Identify which cell holds the provided text, then report its [x, y] central coordinate. 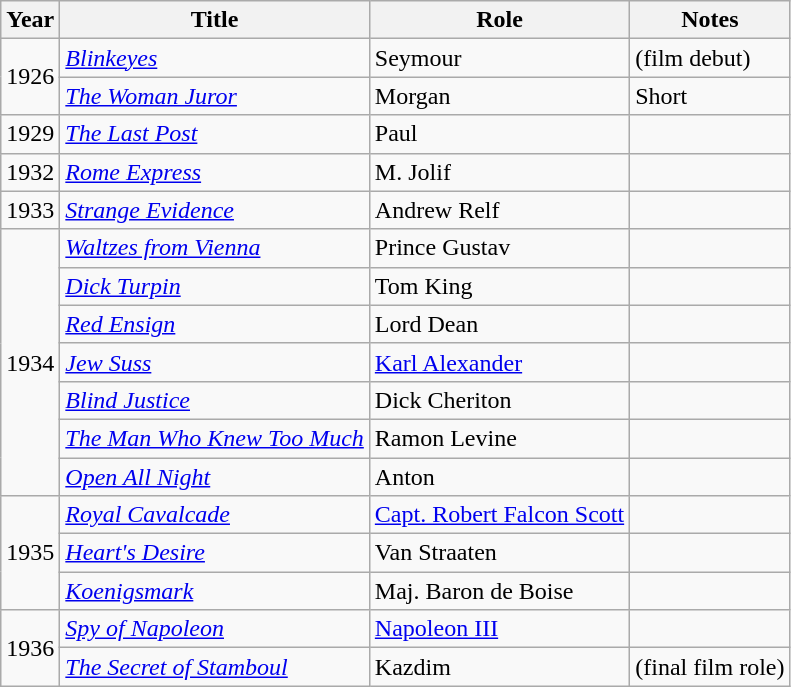
Dick Turpin [215, 286]
1934 [30, 362]
Jew Suss [215, 362]
The Last Post [215, 134]
Andrew Relf [499, 210]
Year [30, 20]
Dick Cheriton [499, 400]
Title [215, 20]
The Woman Juror [215, 96]
Lord Dean [499, 324]
1929 [30, 134]
(film debut) [710, 58]
Prince Gustav [499, 248]
Seymour [499, 58]
1936 [30, 648]
Short [710, 96]
Blinkeyes [215, 58]
Napoleon III [499, 629]
Capt. Robert Falcon Scott [499, 515]
Heart's Desire [215, 553]
Red Ensign [215, 324]
Morgan [499, 96]
Tom King [499, 286]
1935 [30, 553]
Karl Alexander [499, 362]
M. Jolif [499, 172]
Strange Evidence [215, 210]
Royal Cavalcade [215, 515]
Rome Express [215, 172]
Spy of Napoleon [215, 629]
(final film role) [710, 667]
1926 [30, 77]
Koenigsmark [215, 591]
1932 [30, 172]
Blind Justice [215, 400]
Role [499, 20]
Waltzes from Vienna [215, 248]
1933 [30, 210]
Paul [499, 134]
The Man Who Knew Too Much [215, 438]
The Secret of Stamboul [215, 667]
Notes [710, 20]
Maj. Baron de Boise [499, 591]
Van Straaten [499, 553]
Open All Night [215, 477]
Ramon Levine [499, 438]
Anton [499, 477]
Kazdim [499, 667]
